For the text-containing cell, return its midpoint in (x, y) coordinate format. 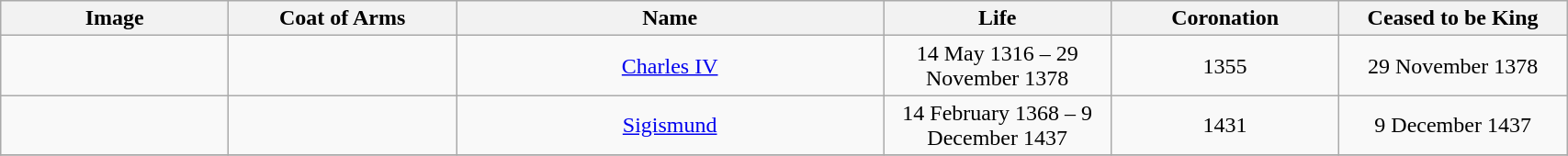
Life (998, 18)
Ceased to be King (1453, 18)
Image (115, 18)
1431 (1225, 125)
29 November 1378 (1453, 66)
Coronation (1225, 18)
Coat of Arms (343, 18)
14 February 1368 – 9 December 1437 (998, 125)
Name (671, 18)
1355 (1225, 66)
Sigismund (671, 125)
14 May 1316 – 29 November 1378 (998, 66)
Charles IV (671, 66)
9 December 1437 (1453, 125)
